Pinpoint the cell where the given text exists, returning its (X, Y) midpoint coordinate. 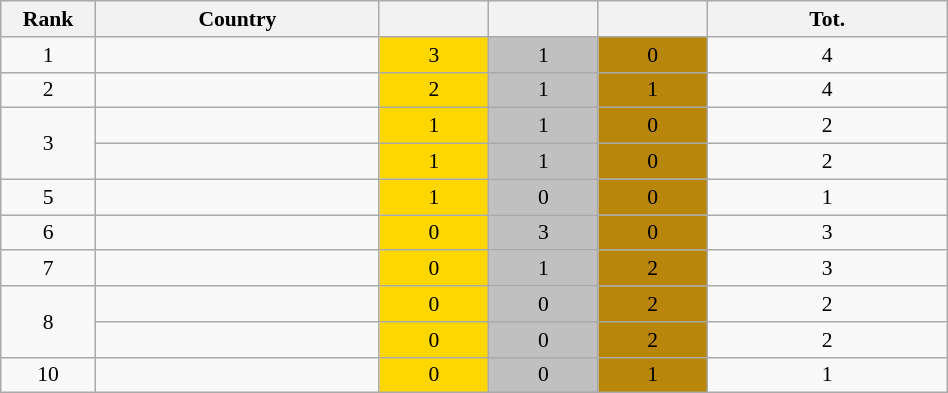
10 (48, 375)
7 (48, 269)
5 (48, 197)
6 (48, 233)
Tot. (827, 19)
8 (48, 322)
Rank (48, 19)
Country (237, 19)
